Output the [X, Y] coordinate of the center of the cell containing the given text.  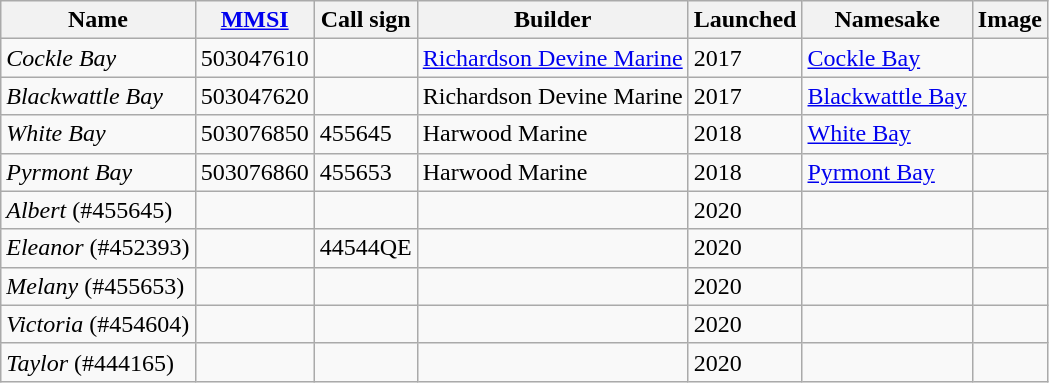
503076850 [254, 134]
Eleanor (#452393) [98, 248]
Taylor (#444165) [98, 362]
Victoria (#454604) [98, 324]
503076860 [254, 172]
Builder [552, 20]
455645 [366, 134]
Launched [745, 20]
503047620 [254, 96]
Call sign [366, 20]
Image [1010, 20]
455653 [366, 172]
Albert (#455645) [98, 210]
503047610 [254, 58]
Name [98, 20]
Melany (#455653) [98, 286]
Namesake [887, 20]
MMSI [254, 20]
44544QE [366, 248]
